Return the [x, y] coordinate for the center point of the cell that contains the specified text.  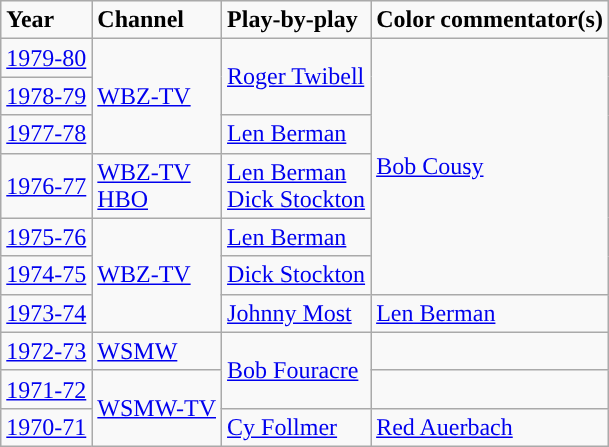
Color commentator(s) [490, 20]
WSMW [157, 351]
Play-by-play [296, 20]
Bob Cousy [490, 166]
Len BermanDick Stockton [296, 186]
1974-75 [46, 275]
Roger Twibell [296, 77]
1971-72 [46, 389]
Year [46, 20]
1978-79 [46, 96]
WSMW-TV [157, 408]
Dick Stockton [296, 275]
Bob Fouracre [296, 370]
1977-78 [46, 134]
1972-73 [46, 351]
Red Auerbach [490, 427]
1976-77 [46, 186]
Cy Follmer [296, 427]
Channel [157, 20]
1970-71 [46, 427]
1975-76 [46, 237]
WBZ-TVHBO [157, 186]
1979-80 [46, 58]
1973-74 [46, 313]
Johnny Most [296, 313]
